Locate the cell with the specified text and output its (x, y) center coordinate. 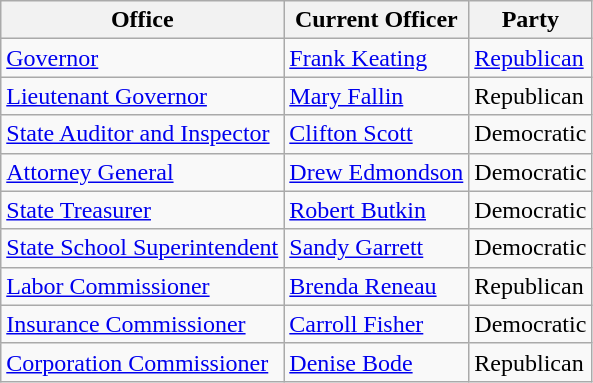
Lieutenant Governor (142, 96)
Corporation Commissioner (142, 362)
Carroll Fisher (376, 324)
Drew Edmondson (376, 172)
Sandy Garrett (376, 248)
Office (142, 20)
Insurance Commissioner (142, 324)
Party (530, 20)
Attorney General (142, 172)
Governor (142, 58)
State Treasurer (142, 210)
Robert Butkin (376, 210)
Current Officer (376, 20)
Denise Bode (376, 362)
Brenda Reneau (376, 286)
Frank Keating (376, 58)
Clifton Scott (376, 134)
State School Superintendent (142, 248)
State Auditor and Inspector (142, 134)
Mary Fallin (376, 96)
Labor Commissioner (142, 286)
